For the text-containing cell, return its midpoint in (x, y) coordinate format. 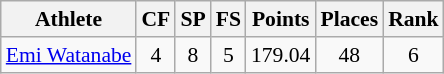
Places (349, 19)
SP (192, 19)
8 (192, 55)
Rank (414, 19)
48 (349, 55)
FS (228, 19)
Points (280, 19)
5 (228, 55)
Athlete (69, 19)
6 (414, 55)
179.04 (280, 55)
CF (156, 19)
4 (156, 55)
Emi Watanabe (69, 55)
